Find where the given text appears and provide that cell's center as [X, Y] coordinate. 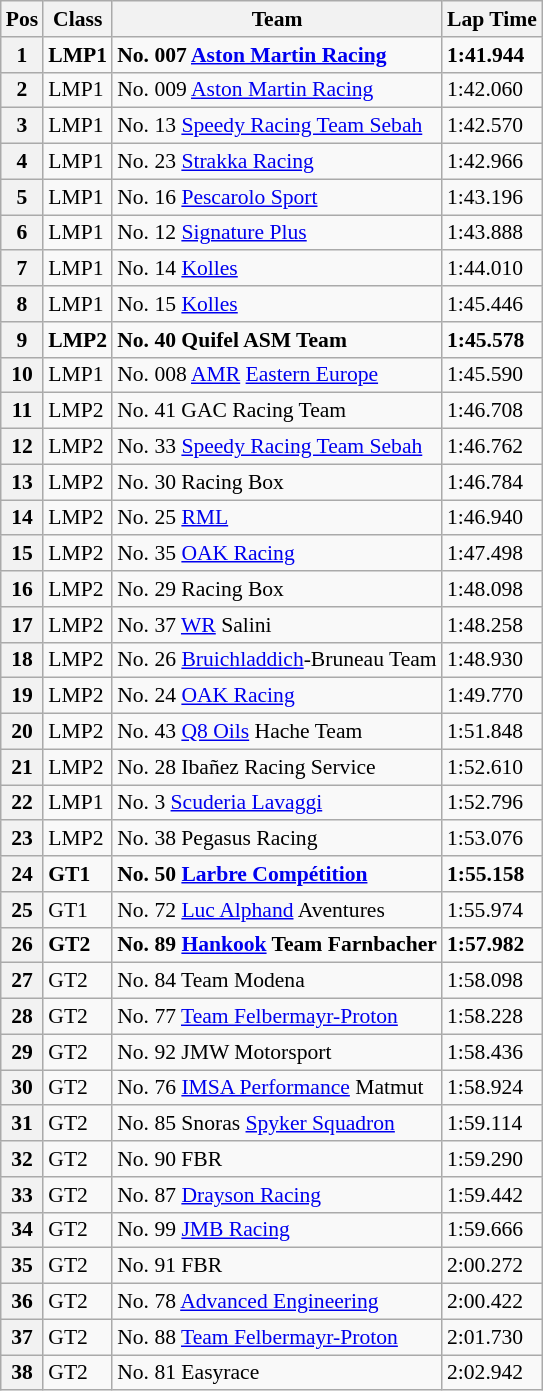
No. 007 Aston Martin Racing [277, 55]
23 [22, 839]
5 [22, 197]
1:46.940 [492, 518]
35 [22, 1266]
2 [22, 90]
1:55.158 [492, 874]
1:51.848 [492, 732]
No. 78 Advanced Engineering [277, 1302]
1:53.076 [492, 839]
1:59.290 [492, 1159]
No. 33 Speedy Racing Team Sebah [277, 447]
37 [22, 1337]
1:58.098 [492, 981]
Lap Time [492, 19]
No. 26 Bruichladdich-Bruneau Team [277, 660]
No. 12 Signature Plus [277, 233]
No. 28 Ibañez Racing Service [277, 767]
17 [22, 625]
1:43.196 [492, 197]
No. 13 Speedy Racing Team Sebah [277, 126]
No. 84 Team Modena [277, 981]
2:00.272 [492, 1266]
10 [22, 375]
29 [22, 1052]
1:58.436 [492, 1052]
No. 92 JMW Motorsport [277, 1052]
No. 41 GAC Racing Team [277, 411]
No. 76 IMSA Performance Matmut [277, 1088]
No. 85 Snoras Spyker Squadron [277, 1124]
No. 77 Team Felbermayr-Proton [277, 1017]
2:00.422 [492, 1302]
36 [22, 1302]
No. 99 JMB Racing [277, 1230]
7 [22, 269]
30 [22, 1088]
8 [22, 304]
No. 35 OAK Racing [277, 554]
1:45.590 [492, 375]
1:41.944 [492, 55]
1:42.060 [492, 90]
33 [22, 1195]
24 [22, 874]
31 [22, 1124]
27 [22, 981]
No. 43 Q8 Oils Hache Team [277, 732]
No. 15 Kolles [277, 304]
No. 24 OAK Racing [277, 696]
No. 87 Drayson Racing [277, 1195]
1:46.784 [492, 482]
1:43.888 [492, 233]
1:57.982 [492, 945]
9 [22, 340]
No. 3 Scuderia Lavaggi [277, 803]
Pos [22, 19]
No. 40 Quifel ASM Team [277, 340]
16 [22, 589]
No. 89 Hankook Team Farnbacher [277, 945]
No. 91 FBR [277, 1266]
2:01.730 [492, 1337]
18 [22, 660]
1:59.666 [492, 1230]
1:58.228 [492, 1017]
No. 37 WR Salini [277, 625]
22 [22, 803]
26 [22, 945]
1:52.796 [492, 803]
32 [22, 1159]
1:45.446 [492, 304]
20 [22, 732]
1:45.578 [492, 340]
1:48.258 [492, 625]
28 [22, 1017]
19 [22, 696]
15 [22, 554]
No. 88 Team Felbermayr-Proton [277, 1337]
13 [22, 482]
No. 25 RML [277, 518]
1:48.098 [492, 589]
3 [22, 126]
1:59.442 [492, 1195]
4 [22, 162]
No. 008 AMR Eastern Europe [277, 375]
No. 009 Aston Martin Racing [277, 90]
1:52.610 [492, 767]
1:59.114 [492, 1124]
No. 72 Luc Alphand Aventures [277, 910]
1:58.924 [492, 1088]
No. 38 Pegasus Racing [277, 839]
1:42.966 [492, 162]
No. 14 Kolles [277, 269]
No. 30 Racing Box [277, 482]
1:49.770 [492, 696]
Class [78, 19]
1:55.974 [492, 910]
Team [277, 19]
No. 81 Easyrace [277, 1373]
1:46.708 [492, 411]
1:47.498 [492, 554]
1:46.762 [492, 447]
21 [22, 767]
34 [22, 1230]
1:44.010 [492, 269]
1:48.930 [492, 660]
No. 50 Larbre Compétition [277, 874]
12 [22, 447]
2:02.942 [492, 1373]
No. 29 Racing Box [277, 589]
No. 90 FBR [277, 1159]
25 [22, 910]
No. 16 Pescarolo Sport [277, 197]
No. 23 Strakka Racing [277, 162]
1:42.570 [492, 126]
6 [22, 233]
11 [22, 411]
1 [22, 55]
38 [22, 1373]
14 [22, 518]
